Identify which cell holds the provided text, then report its [x, y] central coordinate. 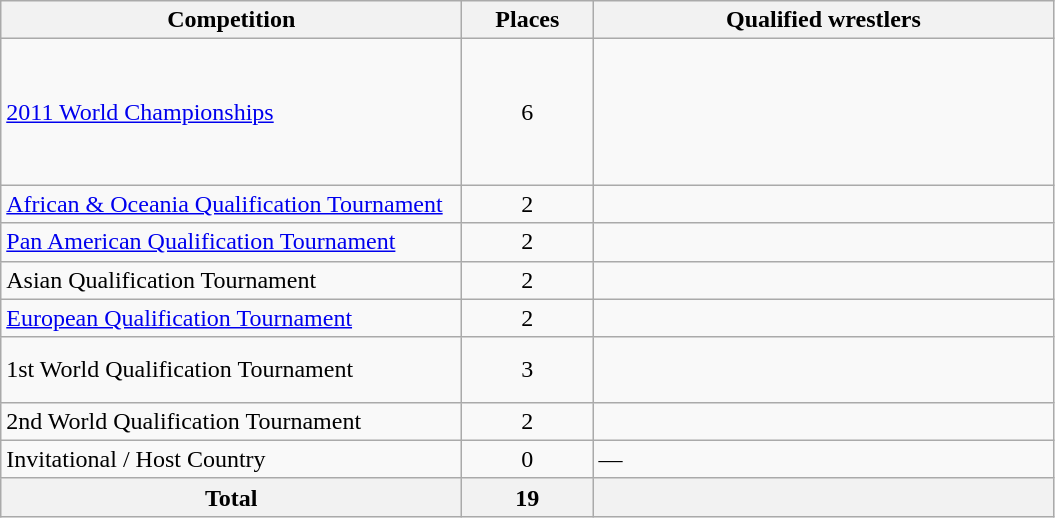
2011 World Championships [232, 112]
Competition [232, 20]
Invitational / Host Country [232, 459]
Total [232, 497]
3 [528, 370]
2nd World Qualification Tournament [232, 421]
Qualified wrestlers [824, 20]
19 [528, 497]
6 [528, 112]
0 [528, 459]
African & Oceania Qualification Tournament [232, 204]
European Qualification Tournament [232, 318]
Asian Qualification Tournament [232, 280]
Places [528, 20]
— [824, 459]
1st World Qualification Tournament [232, 370]
Pan American Qualification Tournament [232, 242]
